From the cell containing the given text, extract its center point as [X, Y] coordinate. 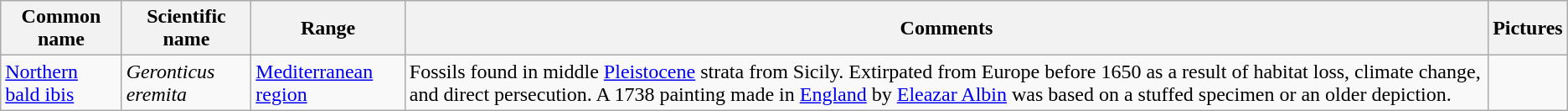
Pictures [1528, 29]
Range [328, 29]
Common name [61, 29]
Comments [946, 29]
Geronticus eremita [186, 82]
Mediterranean region [328, 82]
Northern bald ibis [61, 82]
Scientific name [186, 29]
